Locate the cell with the specified text and output its (X, Y) center coordinate. 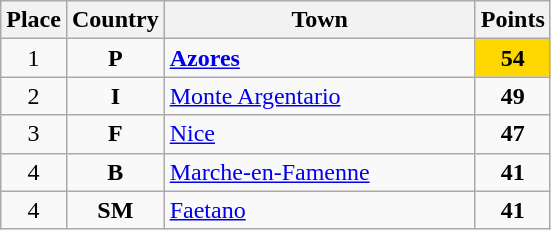
47 (512, 134)
Place (34, 20)
Faetano (320, 210)
49 (512, 96)
Monte Argentario (320, 96)
Points (512, 20)
P (115, 58)
F (115, 134)
B (115, 172)
SM (115, 210)
3 (34, 134)
2 (34, 96)
Marche-en-Famenne (320, 172)
Town (320, 20)
1 (34, 58)
Country (115, 20)
Azores (320, 58)
I (115, 96)
Nice (320, 134)
54 (512, 58)
